Extract the [X, Y] coordinate from the center of the cell holding the provided text.  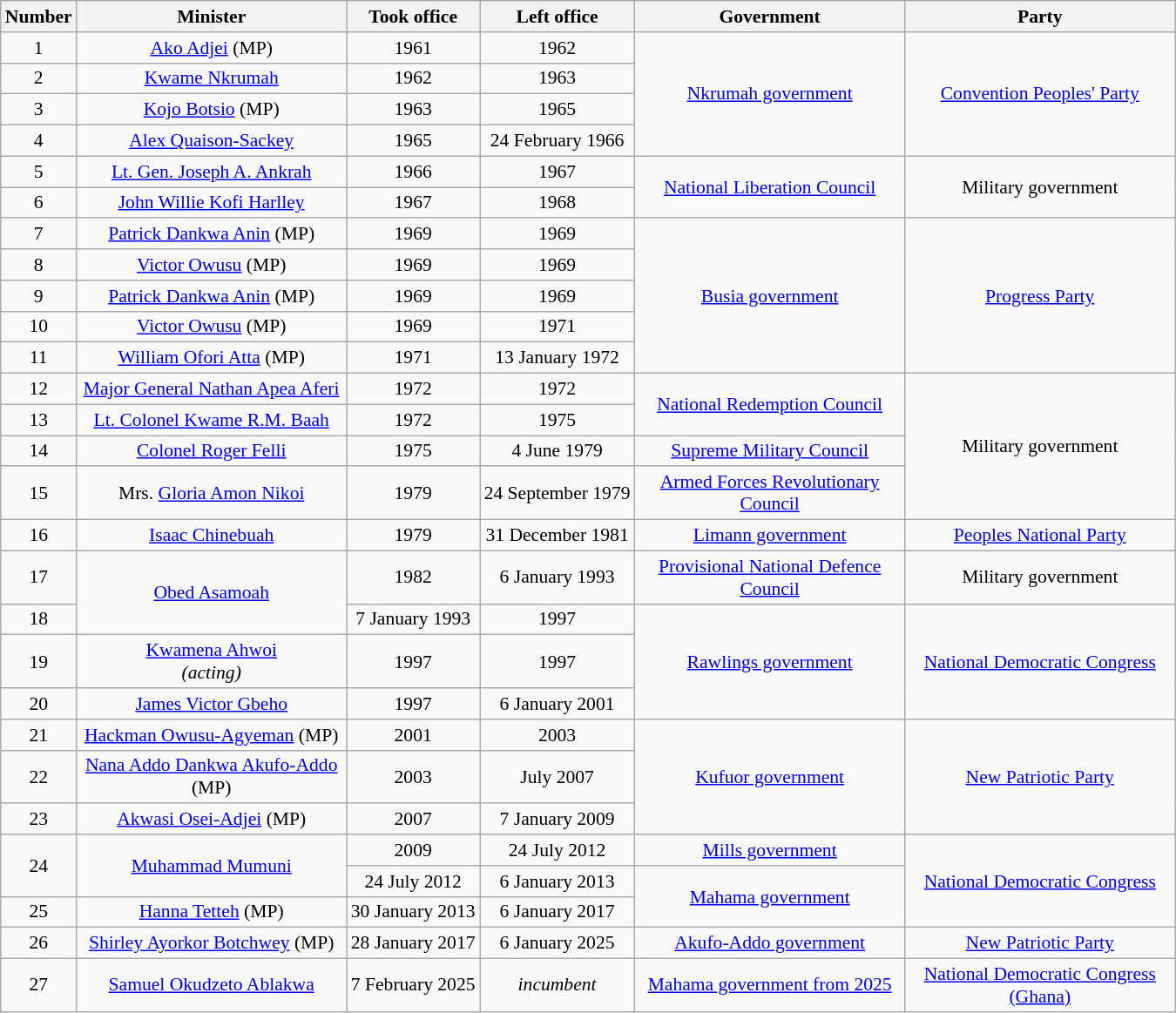
Kwamena Ahwoi(acting) [212, 662]
Busia government [770, 296]
28 January 2017 [413, 943]
Shirley Ayorkor Botchwey (MP) [212, 943]
7 [38, 234]
Took office [413, 17]
Government [770, 17]
13 January 1972 [558, 358]
Kojo Botsio (MP) [212, 110]
23 [38, 820]
17 [38, 577]
30 January 2013 [413, 912]
1968 [558, 203]
Rawlings government [770, 661]
27 [38, 986]
14 [38, 451]
July 2007 [558, 777]
24 [38, 866]
Samuel Okudzeto Ablakwa [212, 986]
Lt. Gen. Joseph A. Ankrah [212, 172]
Hanna Tetteh (MP) [212, 912]
Mills government [770, 850]
5 [38, 172]
2 [38, 78]
Mahama government [770, 897]
22 [38, 777]
16 [38, 536]
7 January 1993 [413, 619]
Minister [212, 17]
National Democratic Congress (Ghana) [1040, 986]
1966 [413, 172]
Colonel Roger Felli [212, 451]
7 February 2025 [413, 986]
6 January 1993 [558, 577]
24 February 1966 [558, 141]
incumbent [558, 986]
William Ofori Atta (MP) [212, 358]
Party [1040, 17]
12 [38, 389]
Provisional National Defence Council [770, 577]
Major General Nathan Apea Aferi [212, 389]
4 [38, 141]
Mrs. Gloria Amon Nikoi [212, 493]
31 December 1981 [558, 536]
Lt. Colonel Kwame R.M. Baah [212, 420]
Progress Party [1040, 296]
National Redemption Council [770, 404]
Akufo-Addo government [770, 943]
24 September 1979 [558, 493]
6 January 2017 [558, 912]
25 [38, 912]
7 January 2009 [558, 820]
3 [38, 110]
Armed Forces Revolutionary Council [770, 493]
2009 [413, 850]
Nana Addo Dankwa Akufo-Addo (MP) [212, 777]
6 January 2013 [558, 881]
John Willie Kofi Harlley [212, 203]
20 [38, 704]
6 January 2025 [558, 943]
Akwasi Osei-Adjei (MP) [212, 820]
21 [38, 735]
Convention Peoples' Party [1040, 94]
19 [38, 662]
15 [38, 493]
Kwame Nkrumah [212, 78]
8 [38, 265]
2001 [413, 735]
Kufuor government [770, 777]
6 [38, 203]
Isaac Chinebuah [212, 536]
1982 [413, 577]
Number [38, 17]
Hackman Owusu-Agyeman (MP) [212, 735]
Muhammad Mumuni [212, 866]
Left office [558, 17]
4 June 1979 [558, 451]
26 [38, 943]
Alex Quaison-Sackey [212, 141]
18 [38, 619]
Obed Asamoah [212, 592]
6 January 2001 [558, 704]
Limann government [770, 536]
Mahama government from 2025 [770, 986]
13 [38, 420]
Ako Adjei (MP) [212, 48]
11 [38, 358]
9 [38, 296]
National Liberation Council [770, 186]
1 [38, 48]
James Victor Gbeho [212, 704]
1961 [413, 48]
Supreme Military Council [770, 451]
Nkrumah government [770, 94]
10 [38, 327]
Peoples National Party [1040, 536]
2007 [413, 820]
